Capture the cell that displays the provided text and extract its (X, Y) central coordinate. 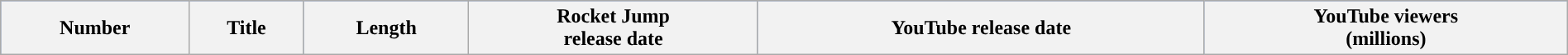
Number (95, 28)
Length (386, 28)
YouTube release date (981, 28)
Rocket Jumprelease date (614, 28)
Title (246, 28)
YouTube viewers(millions) (1386, 28)
